Output the [X, Y] coordinate of the center of the cell containing the given text.  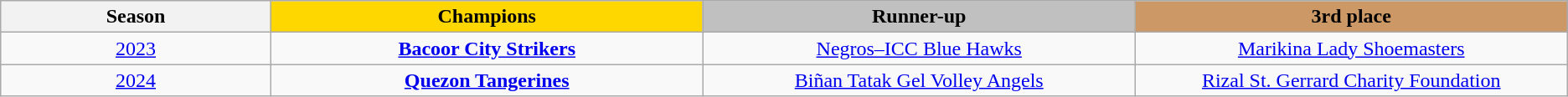
Quezon Tangerines [487, 80]
Bacoor City Strikers [487, 48]
2023 [136, 48]
Marikina Lady Shoemasters [1351, 48]
Season [136, 17]
Champions [487, 17]
2024 [136, 80]
3rd place [1351, 17]
Runner-up [919, 17]
Negros–ICC Blue Hawks [919, 48]
Rizal St. Gerrard Charity Foundation [1351, 80]
Biñan Tatak Gel Volley Angels [919, 80]
